Capture the cell that displays the provided text and extract its (x, y) central coordinate. 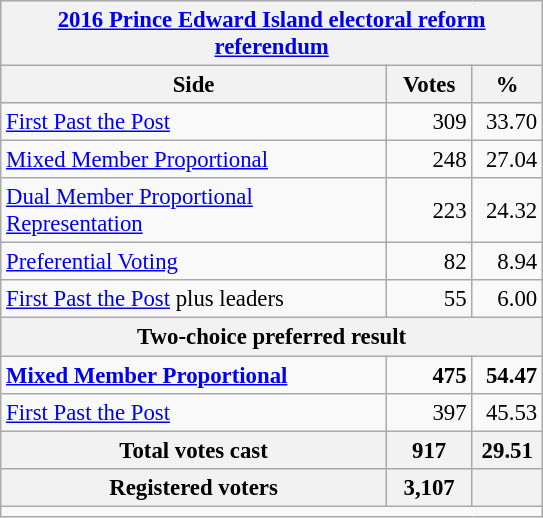
6.00 (508, 299)
8.94 (508, 262)
Total votes cast (194, 450)
54.47 (508, 375)
82 (429, 262)
Two-choice preferred result (272, 337)
917 (429, 450)
Preferential Voting (194, 262)
24.32 (508, 210)
3,107 (429, 487)
45.53 (508, 412)
248 (429, 160)
First Past the Post plus leaders (194, 299)
Dual Member Proportional Representation (194, 210)
Votes (429, 85)
309 (429, 122)
2016 Prince Edward Island electoral reform referendum (272, 34)
223 (429, 210)
% (508, 85)
475 (429, 375)
33.70 (508, 122)
55 (429, 299)
29.51 (508, 450)
27.04 (508, 160)
397 (429, 412)
Side (194, 85)
Registered voters (194, 487)
